Locate the cell with the specified text and output its (X, Y) center coordinate. 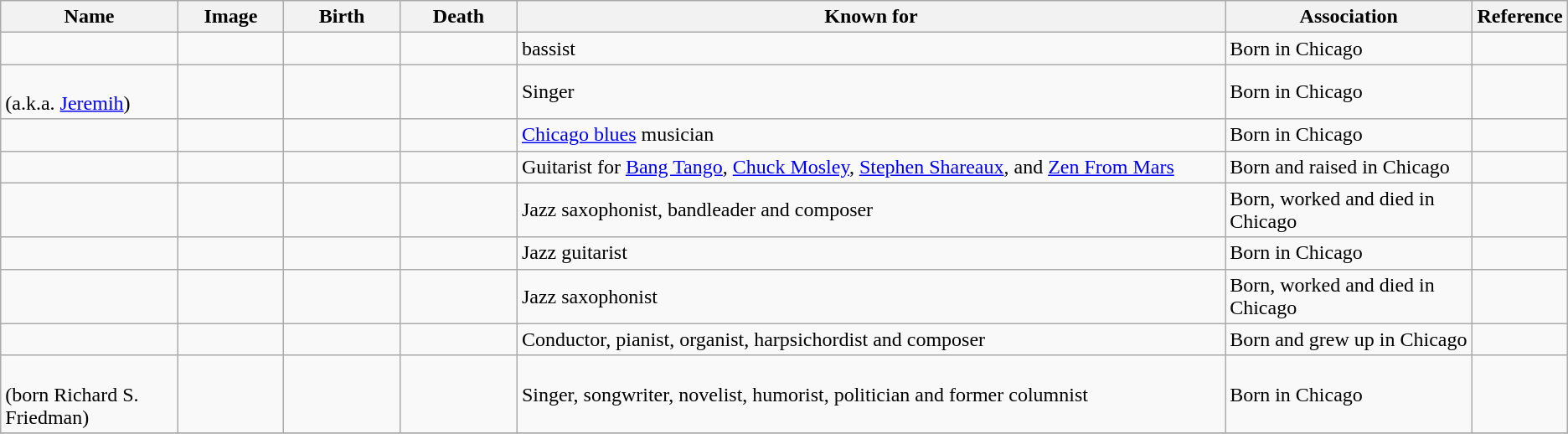
(born Richard S. Friedman) (90, 394)
Singer (871, 92)
Conductor, pianist, organist, harpsichordist and composer (871, 339)
Birth (342, 17)
Reference (1519, 17)
Association (1349, 17)
bassist (871, 49)
Born and raised in Chicago (1349, 167)
Death (459, 17)
Singer, songwriter, novelist, humorist, politician and former columnist (871, 394)
Jazz guitarist (871, 253)
Chicago blues musician (871, 135)
Jazz saxophonist (871, 297)
(a.k.a. Jeremih) (90, 92)
Known for (871, 17)
Name (90, 17)
Guitarist for Bang Tango, Chuck Mosley, Stephen Shareaux, and Zen From Mars (871, 167)
Image (230, 17)
Jazz saxophonist, bandleader and composer (871, 209)
Born and grew up in Chicago (1349, 339)
